Extract the [x, y] coordinate from the center of the cell holding the provided text.  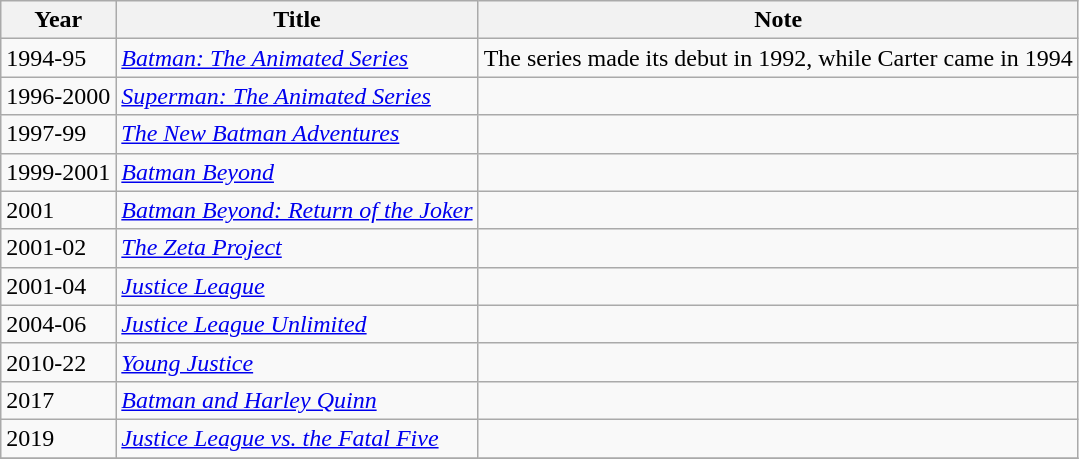
2010-22 [58, 362]
The New Batman Adventures [297, 134]
1994-95 [58, 58]
The Zeta Project [297, 248]
1997-99 [58, 134]
Note [778, 20]
Batman Beyond: Return of the Joker [297, 210]
Title [297, 20]
Justice League vs. the Fatal Five [297, 438]
2001-02 [58, 248]
2017 [58, 400]
Justice League Unlimited [297, 324]
2001-04 [58, 286]
1996-2000 [58, 96]
Batman Beyond [297, 172]
1999-2001 [58, 172]
Batman: The Animated Series [297, 58]
2019 [58, 438]
Young Justice [297, 362]
Batman and Harley Quinn [297, 400]
Superman: The Animated Series [297, 96]
The series made its debut in 1992, while Carter came in 1994 [778, 58]
2001 [58, 210]
Justice League [297, 286]
2004-06 [58, 324]
Year [58, 20]
